Search for the cell housing the specified text and yield its [x, y] center coordinate. 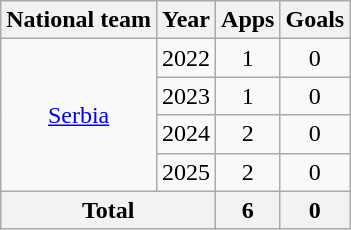
2024 [186, 134]
6 [248, 210]
Serbia [79, 115]
Year [186, 20]
2025 [186, 172]
2022 [186, 58]
National team [79, 20]
2023 [186, 96]
Apps [248, 20]
Total [108, 210]
Goals [315, 20]
